Locate the cell with the specified text and output its (X, Y) center coordinate. 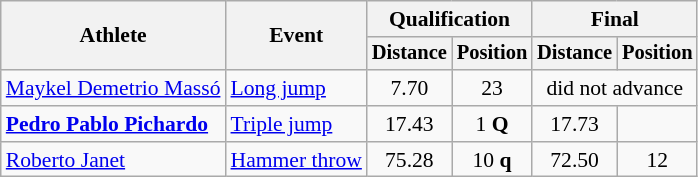
Pedro Pablo Pichardo (114, 124)
17.43 (410, 124)
Athlete (114, 36)
17.73 (574, 124)
23 (492, 88)
Qualification (450, 19)
7.70 (410, 88)
Long jump (296, 88)
did not advance (614, 88)
Triple jump (296, 124)
Event (296, 36)
Maykel Demetrio Massó (114, 88)
1 Q (492, 124)
Final (614, 19)
